Locate the cell with the specified text and output its (X, Y) center coordinate. 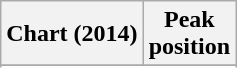
Peak position (189, 34)
Chart (2014) (72, 34)
